Find where the given text appears and provide that cell's center as [X, Y] coordinate. 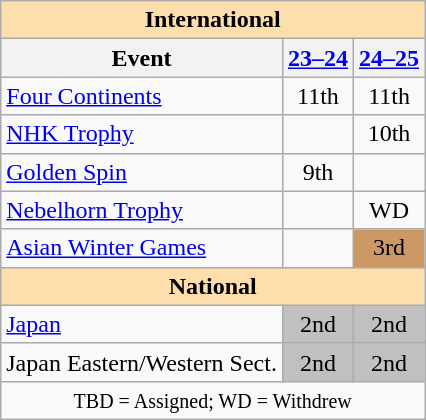
24–25 [390, 58]
TBD = Assigned; WD = Withdrew [213, 400]
3rd [390, 248]
Golden Spin [142, 172]
Nebelhorn Trophy [142, 210]
National [213, 286]
International [213, 20]
Asian Winter Games [142, 248]
Event [142, 58]
NHK Trophy [142, 134]
23–24 [318, 58]
Japan Eastern/Western Sect. [142, 362]
9th [318, 172]
WD [390, 210]
Japan [142, 324]
Four Continents [142, 96]
10th [390, 134]
